Scan for the cell matching the given text and deliver its (x, y) coordinate at center. 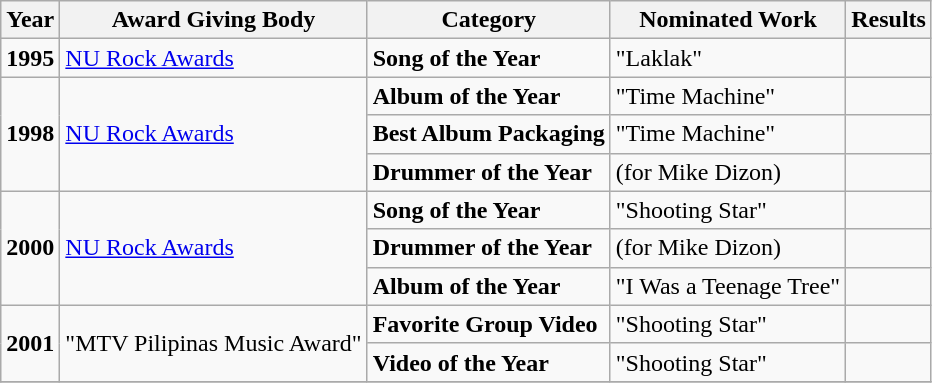
Best Album Packaging (488, 134)
1995 (30, 58)
"Laklak" (728, 58)
Video of the Year (488, 362)
"I Was a Teenage Tree" (728, 286)
"MTV Pilipinas Music Award" (214, 343)
2000 (30, 248)
Favorite Group Video (488, 324)
Award Giving Body (214, 20)
1998 (30, 134)
Year (30, 20)
Nominated Work (728, 20)
Category (488, 20)
Results (889, 20)
2001 (30, 343)
